Detect which cell encompasses the target text, then output its [X, Y] center coordinate. 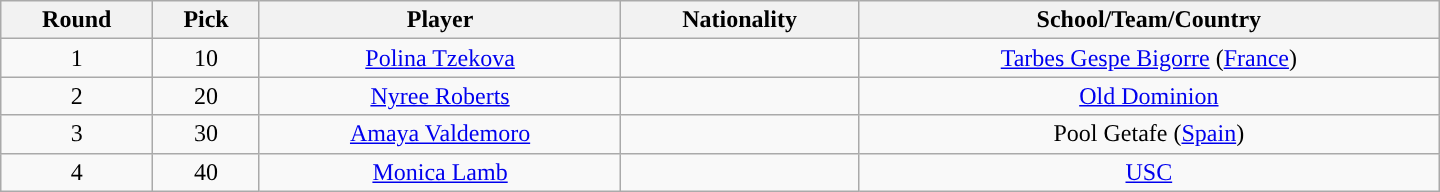
Polina Tzekova [440, 58]
Pool Getafe (Spain) [1148, 134]
30 [206, 134]
20 [206, 96]
Amaya Valdemoro [440, 134]
Round [77, 20]
Player [440, 20]
4 [77, 172]
1 [77, 58]
40 [206, 172]
Nationality [740, 20]
School/Team/Country [1148, 20]
3 [77, 134]
USC [1148, 172]
Tarbes Gespe Bigorre (France) [1148, 58]
Old Dominion [1148, 96]
Pick [206, 20]
Nyree Roberts [440, 96]
2 [77, 96]
10 [206, 58]
Monica Lamb [440, 172]
